Return [x, y] of the center of cell containing provided text 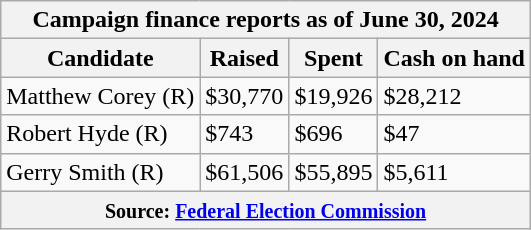
$30,770 [244, 96]
$743 [244, 134]
Spent [334, 58]
Cash on hand [454, 58]
Robert Hyde (R) [100, 134]
$19,926 [334, 96]
$5,611 [454, 172]
$47 [454, 134]
$696 [334, 134]
Candidate [100, 58]
$28,212 [454, 96]
Raised [244, 58]
Source: Federal Election Commission [266, 210]
Gerry Smith (R) [100, 172]
$61,506 [244, 172]
Matthew Corey (R) [100, 96]
$55,895 [334, 172]
Campaign finance reports as of June 30, 2024 [266, 20]
